Determine the (x, y) coordinate at the center of the cell enclosing the given text.  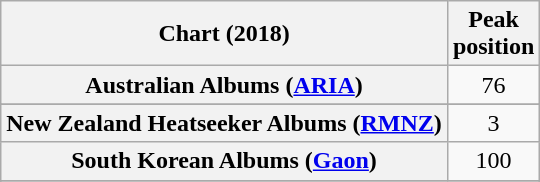
100 (493, 161)
76 (493, 85)
Chart (2018) (224, 34)
3 (493, 123)
Australian Albums (ARIA) (224, 85)
Peakposition (493, 34)
South Korean Albums (Gaon) (224, 161)
New Zealand Heatseeker Albums (RMNZ) (224, 123)
